Scan for the cell matching the given text and deliver its (x, y) coordinate at center. 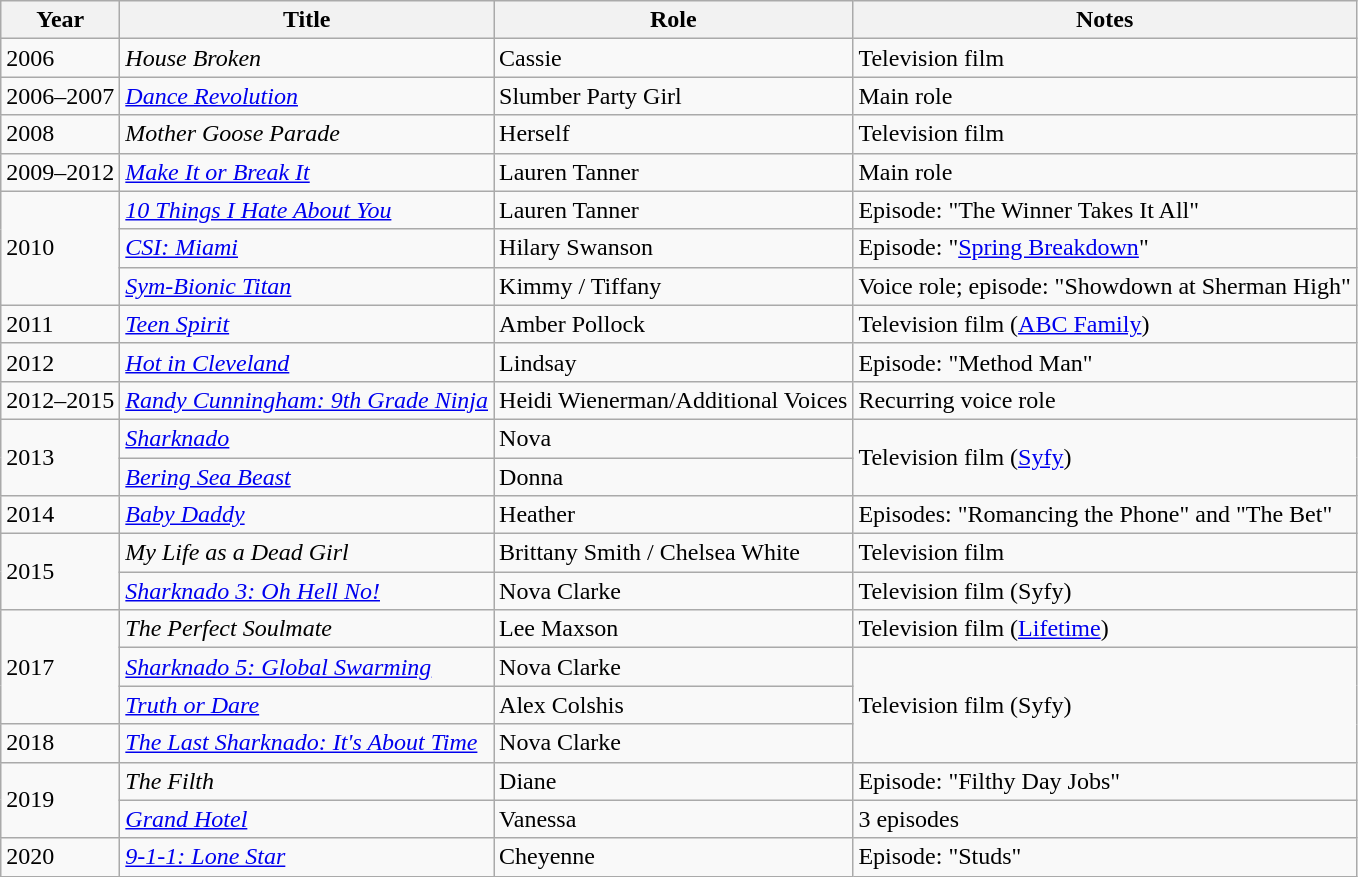
Episode: "Spring Breakdown" (1104, 248)
Cheyenne (674, 857)
Make It or Break It (307, 172)
Television film (Lifetime) (1104, 629)
Slumber Party Girl (674, 96)
2008 (60, 134)
2013 (60, 457)
Notes (1104, 20)
Herself (674, 134)
2014 (60, 515)
Episode: "Filthy Day Jobs" (1104, 781)
2019 (60, 800)
Television film (ABC Family) (1104, 324)
Vanessa (674, 819)
Nova (674, 438)
Lindsay (674, 362)
Diane (674, 781)
Dance Revolution (307, 96)
2011 (60, 324)
2015 (60, 572)
Title (307, 20)
2009–2012 (60, 172)
Heidi Wienerman/Additional Voices (674, 400)
Heather (674, 515)
Brittany Smith / Chelsea White (674, 553)
10 Things I Hate About You (307, 210)
Donna (674, 477)
House Broken (307, 58)
Kimmy / Tiffany (674, 286)
Role (674, 20)
Sharknado 5: Global Swarming (307, 667)
Mother Goose Parade (307, 134)
My Life as a Dead Girl (307, 553)
Bering Sea Beast (307, 477)
2017 (60, 667)
Recurring voice role (1104, 400)
Voice role; episode: "Showdown at Sherman High" (1104, 286)
Sym-Bionic Titan (307, 286)
Sharknado 3: Oh Hell No! (307, 591)
Sharknado (307, 438)
The Filth (307, 781)
Alex Colshis (674, 705)
2006 (60, 58)
2012–2015 (60, 400)
Episode: "The Winner Takes It All" (1104, 210)
Year (60, 20)
Truth or Dare (307, 705)
Episodes: "Romancing the Phone" and "The Bet" (1104, 515)
Baby Daddy (307, 515)
2010 (60, 248)
Hot in Cleveland (307, 362)
Lee Maxson (674, 629)
Teen Spirit (307, 324)
2006–2007 (60, 96)
CSI: Miami (307, 248)
Cassie (674, 58)
The Perfect Soulmate (307, 629)
2018 (60, 743)
Grand Hotel (307, 819)
The Last Sharknado: It's About Time (307, 743)
2020 (60, 857)
3 episodes (1104, 819)
Amber Pollock (674, 324)
Episode: "Studs" (1104, 857)
Episode: "Method Man" (1104, 362)
Randy Cunningham: 9th Grade Ninja (307, 400)
2012 (60, 362)
Hilary Swanson (674, 248)
9-1-1: Lone Star (307, 857)
